Find where the given text appears and provide that cell's center as [X, Y] coordinate. 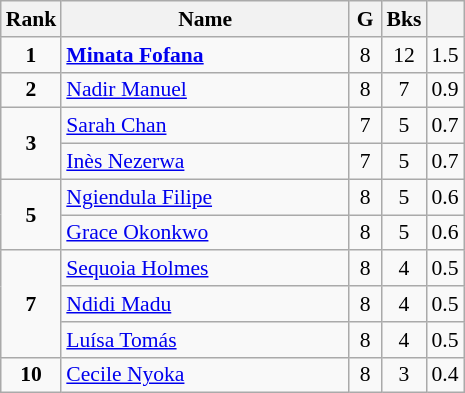
Rank [32, 19]
Bks [404, 19]
Luísa Tomás [205, 340]
Nadir Manuel [205, 90]
2 [32, 90]
10 [32, 375]
Inès Nezerwa [205, 162]
Cecile Nyoka [205, 375]
Name [205, 19]
Sarah Chan [205, 126]
12 [404, 55]
Ndidi Madu [205, 304]
Ngiendula Filipe [205, 197]
1 [32, 55]
Sequoia Holmes [205, 269]
Grace Okonkwo [205, 233]
1.5 [444, 55]
0.4 [444, 375]
G [366, 19]
0.9 [444, 90]
Minata Fofana [205, 55]
